Detect which cell encompasses the target text, then output its (x, y) center coordinate. 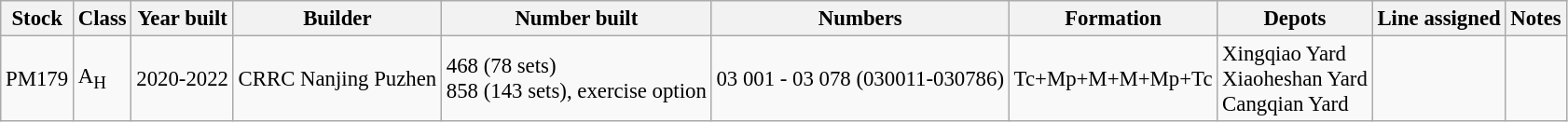
PM179 (37, 79)
CRRC Nanjing Puzhen (337, 79)
Line assigned (1439, 19)
Year built (183, 19)
Class (103, 19)
Depots (1295, 19)
Notes (1536, 19)
Builder (337, 19)
Numbers (860, 19)
03 001 - 03 078 (030011-030786) (860, 79)
2020-2022 (183, 79)
Stock (37, 19)
AH (103, 79)
Number built (577, 19)
Tc+Mp+M+M+Mp+Tc (1113, 79)
Formation (1113, 19)
Xingqiao YardXiaoheshan YardCangqian Yard (1295, 79)
468 (78 sets)858 (143 sets), exercise option (577, 79)
